Search for the cell housing the specified text and yield its [X, Y] center coordinate. 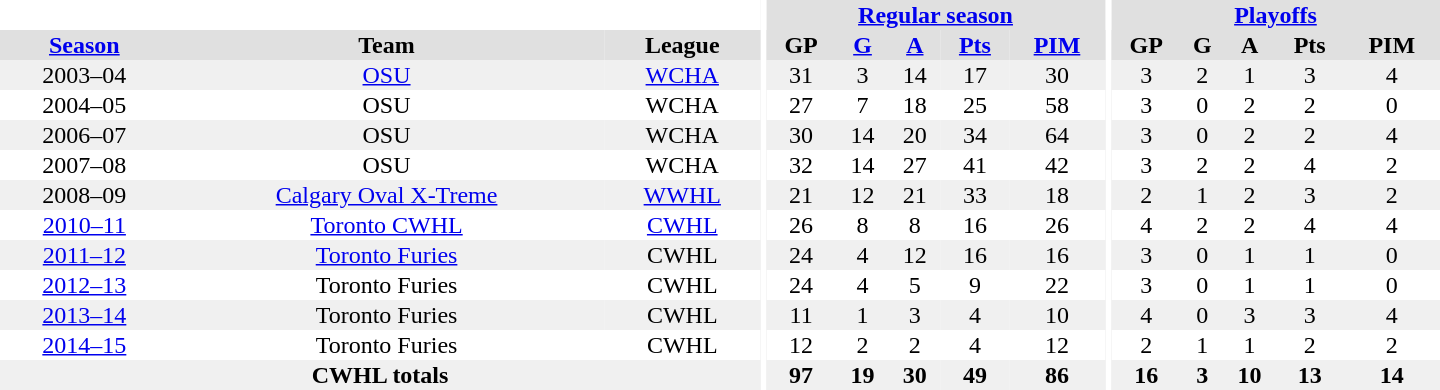
9 [975, 285]
13 [1310, 375]
86 [1057, 375]
7 [862, 105]
2006–07 [84, 135]
Playoffs [1276, 15]
19 [862, 375]
58 [1057, 105]
Team [387, 45]
32 [801, 165]
20 [915, 135]
31 [801, 75]
2004–05 [84, 105]
5 [915, 285]
2013–14 [84, 315]
2003–04 [84, 75]
33 [975, 195]
Toronto CWHL [387, 225]
17 [975, 75]
2010–11 [84, 225]
CWHL totals [380, 375]
2008–09 [84, 195]
42 [1057, 165]
League [682, 45]
97 [801, 375]
64 [1057, 135]
22 [1057, 285]
41 [975, 165]
2007–08 [84, 165]
25 [975, 105]
WWHL [682, 195]
11 [801, 315]
2011–12 [84, 255]
2012–13 [84, 285]
Season [84, 45]
Regular season [936, 15]
49 [975, 375]
34 [975, 135]
Calgary Oval X-Treme [387, 195]
2014–15 [84, 345]
